Determine the (X, Y) coordinate at the center of the cell enclosing the given text.  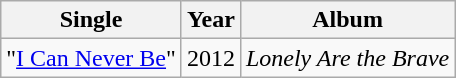
Album (347, 20)
Lonely Are the Brave (347, 58)
"I Can Never Be" (92, 58)
2012 (210, 58)
Year (210, 20)
Single (92, 20)
